Locate the cell with the specified text and output its [X, Y] center coordinate. 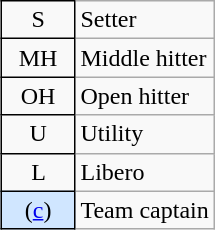
Team captain [144, 210]
S [38, 20]
Open hitter [144, 96]
L [38, 172]
U [38, 134]
OH [38, 96]
Utility [144, 134]
Setter [144, 20]
(c) [38, 210]
MH [38, 58]
Libero [144, 172]
Middle hitter [144, 58]
